Scan for the cell matching the given text and deliver its (x, y) coordinate at center. 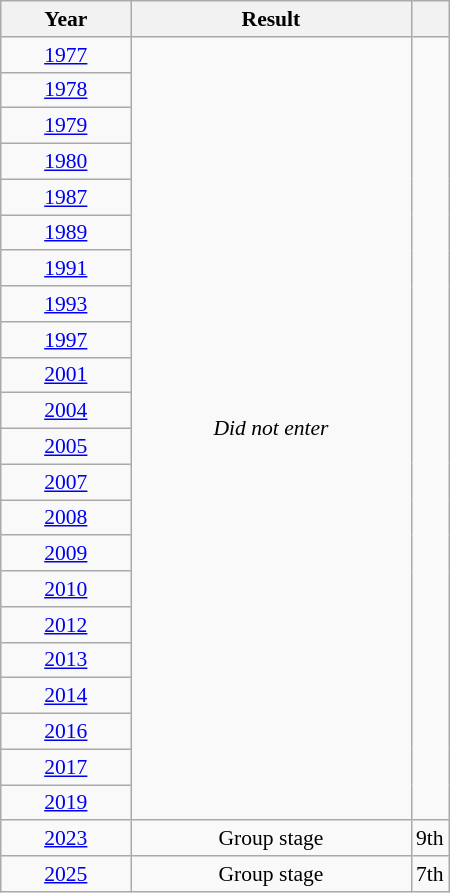
2019 (66, 803)
1993 (66, 304)
2025 (66, 874)
7th (430, 874)
2008 (66, 518)
2007 (66, 482)
2001 (66, 375)
Year (66, 19)
2017 (66, 767)
2016 (66, 732)
1979 (66, 126)
2010 (66, 589)
2014 (66, 696)
2005 (66, 447)
2023 (66, 839)
Did not enter (271, 429)
1977 (66, 55)
2004 (66, 411)
1987 (66, 197)
1989 (66, 233)
Result (271, 19)
9th (430, 839)
2013 (66, 660)
2012 (66, 625)
1997 (66, 340)
1980 (66, 162)
1991 (66, 269)
2009 (66, 554)
1978 (66, 90)
